Locate the cell with the specified text and output its [x, y] center coordinate. 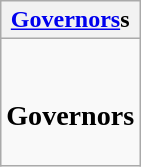
Governorss [70, 20]
Governors [70, 102]
